Determine the [X, Y] coordinate at the center of the cell enclosing the given text.  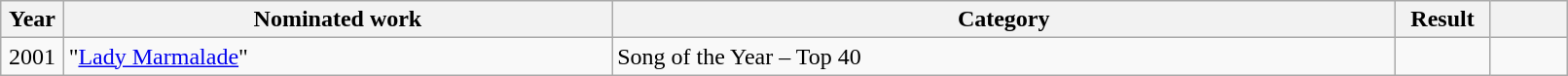
Song of the Year – Top 40 [1004, 57]
"Lady Marmalade" [338, 57]
Category [1004, 19]
2001 [32, 57]
Result [1442, 19]
Nominated work [338, 19]
Year [32, 19]
